Return (x, y) of the center of cell containing provided text 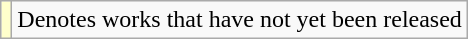
Denotes works that have not yet been released (240, 20)
